Capture the cell that displays the provided text and extract its (x, y) central coordinate. 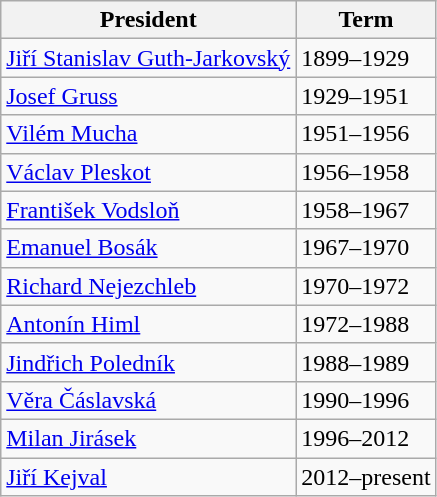
Josef Gruss (148, 96)
1956–1958 (366, 172)
1929–1951 (366, 96)
Emanuel Bosák (148, 248)
1951–1956 (366, 134)
1967–1970 (366, 248)
1958–1967 (366, 210)
Jiří Kejval (148, 477)
Antonín Himl (148, 324)
Vilém Mucha (148, 134)
2012–present (366, 477)
František Vodsloň (148, 210)
1899–1929 (366, 58)
1996–2012 (366, 438)
Jiří Stanislav Guth-Jarkovský (148, 58)
1970–1972 (366, 286)
President (148, 20)
1972–1988 (366, 324)
Věra Čáslavská (148, 400)
Václav Pleskot (148, 172)
1988–1989 (366, 362)
Term (366, 20)
Jindřich Poledník (148, 362)
Richard Nejezchleb (148, 286)
Milan Jirásek (148, 438)
1990–1996 (366, 400)
